Return the [X, Y] coordinate for the center point of the cell that contains the specified text.  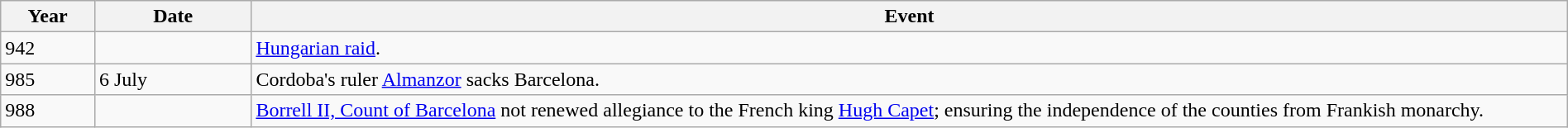
Year [48, 17]
Hungarian raid. [910, 48]
985 [48, 79]
6 July [172, 79]
Date [172, 17]
Cordoba's ruler Almanzor sacks Barcelona. [910, 79]
Event [910, 17]
988 [48, 111]
942 [48, 48]
